Return the (x, y) coordinate for the center point of the cell that contains the specified text.  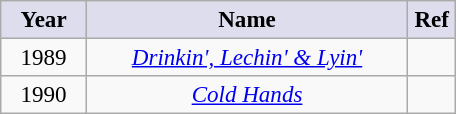
Cold Hands (246, 95)
Name (246, 20)
Year (44, 20)
Drinkin', Lechin' & Lyin' (246, 57)
Ref (432, 20)
1989 (44, 57)
1990 (44, 95)
